Determine the [x, y] coordinate at the center of the cell enclosing the given text.  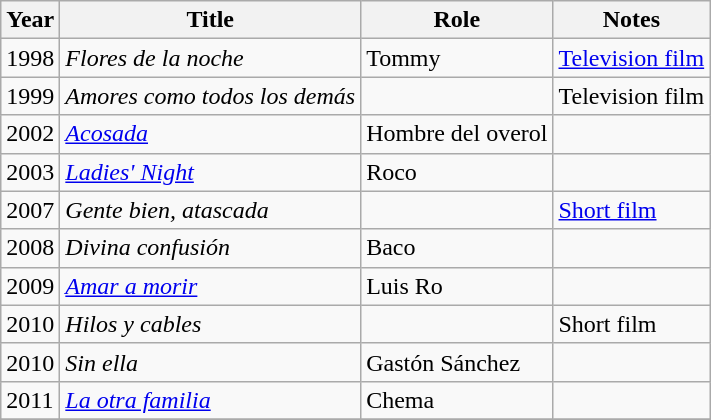
Hilos y cables [210, 324]
Amar a morir [210, 286]
Notes [632, 20]
Year [30, 20]
1999 [30, 96]
Acosada [210, 134]
Hombre del overol [457, 134]
Divina confusión [210, 248]
Role [457, 20]
Flores de la noche [210, 58]
2008 [30, 248]
2011 [30, 400]
Gastón Sánchez [457, 362]
Chema [457, 400]
2009 [30, 286]
Sin ella [210, 362]
Ladies' Night [210, 172]
Tommy [457, 58]
1998 [30, 58]
2007 [30, 210]
2003 [30, 172]
Luis Ro [457, 286]
Amores como todos los demás [210, 96]
Gente bien, atascada [210, 210]
Title [210, 20]
Baco [457, 248]
La otra familia [210, 400]
2002 [30, 134]
Roco [457, 172]
